From the cell containing the given text, extract its center point as (X, Y) coordinate. 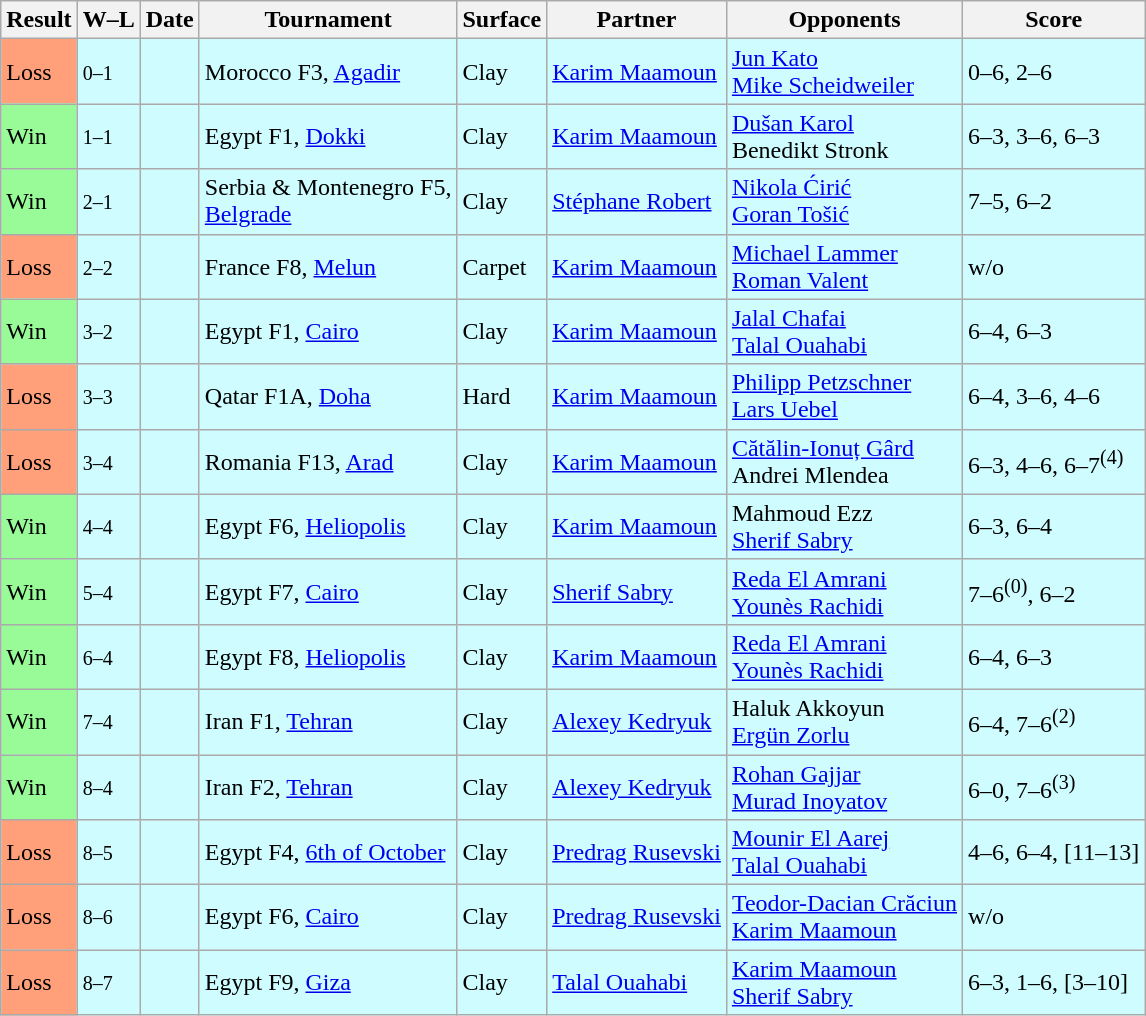
8–5 (108, 852)
Iran F2, Tehran (328, 786)
8–7 (108, 982)
Surface (502, 20)
Qatar F1A, Doha (328, 396)
6–3, 6–4 (1054, 526)
Serbia & Montenegro F5,Belgrade (328, 202)
Iran F1, Tehran (328, 722)
6–3, 1–6, [3–10] (1054, 982)
8–4 (108, 786)
Egypt F1, Cairo (328, 332)
Egypt F8, Heliopolis (328, 656)
6–4, 3–6, 4–6 (1054, 396)
Egypt F6, Cairo (328, 918)
Jun Kato Mike Scheidweiler (844, 72)
Teodor-Dacian Crăciun Karim Maamoun (844, 918)
Carpet (502, 266)
6–3, 4–6, 6–7(4) (1054, 462)
5–4 (108, 592)
Philipp Petzschner Lars Uebel (844, 396)
1–1 (108, 136)
Haluk Akkoyun Ergün Zorlu (844, 722)
Egypt F1, Dokki (328, 136)
France F8, Melun (328, 266)
6–0, 7–6(3) (1054, 786)
Date (170, 20)
Result (39, 20)
Partner (637, 20)
6–4, 7–6(2) (1054, 722)
Stéphane Robert (637, 202)
Rohan Gajjar Murad Inoyatov (844, 786)
7–6(0), 6–2 (1054, 592)
Egypt F7, Cairo (328, 592)
0–6, 2–6 (1054, 72)
Karim Maamoun Sherif Sabry (844, 982)
Hard (502, 396)
3–4 (108, 462)
7–5, 6–2 (1054, 202)
8–6 (108, 918)
3–3 (108, 396)
W–L (108, 20)
2–2 (108, 266)
Egypt F9, Giza (328, 982)
Tournament (328, 20)
Opponents (844, 20)
2–1 (108, 202)
3–2 (108, 332)
Egypt F4, 6th of October (328, 852)
Talal Ouahabi (637, 982)
6–3, 3–6, 6–3 (1054, 136)
Score (1054, 20)
Romania F13, Arad (328, 462)
7–4 (108, 722)
Morocco F3, Agadir (328, 72)
Michael Lammer Roman Valent (844, 266)
4–4 (108, 526)
Dušan Karol Benedikt Stronk (844, 136)
Cătălin-Ionuț Gârd Andrei Mlendea (844, 462)
0–1 (108, 72)
Mounir El Aarej Talal Ouahabi (844, 852)
4–6, 6–4, [11–13] (1054, 852)
Egypt F6, Heliopolis (328, 526)
6–4 (108, 656)
Mahmoud Ezz Sherif Sabry (844, 526)
Jalal Chafai Talal Ouahabi (844, 332)
Sherif Sabry (637, 592)
Nikola Ćirić Goran Tošić (844, 202)
